Provide the (x, y) coordinate of the cell's center where the given text is located.  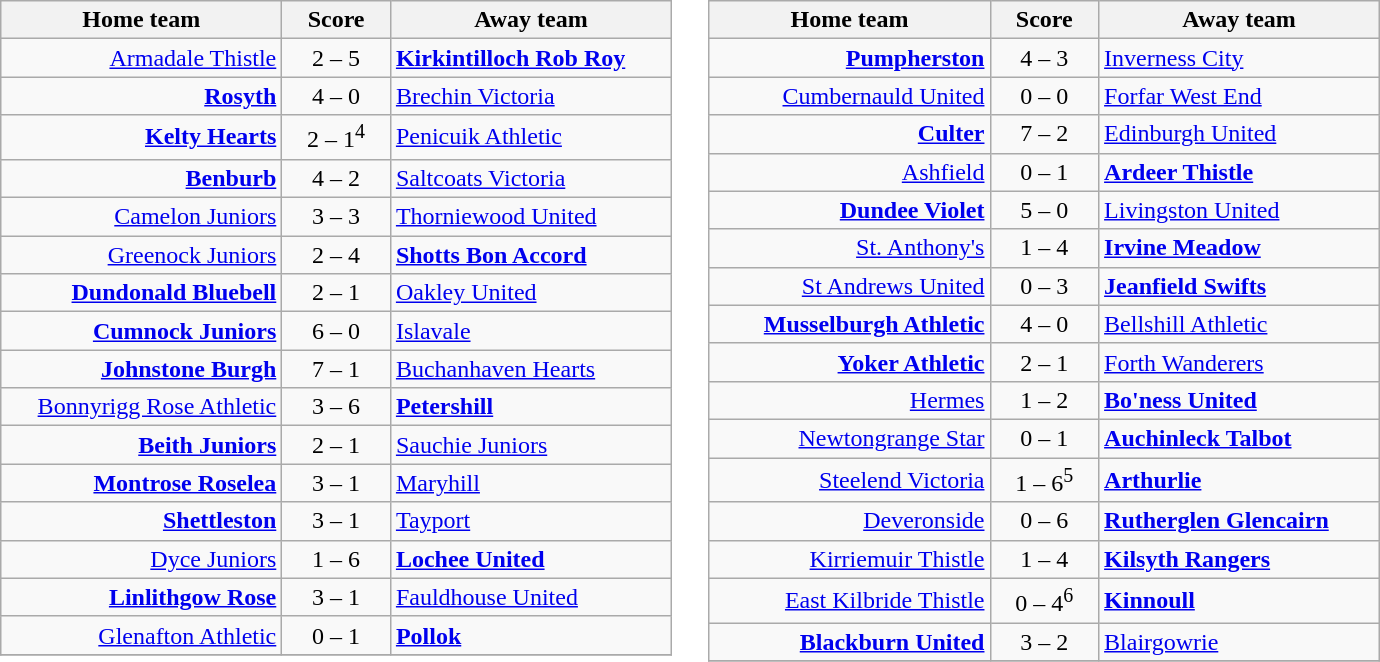
Musselburgh Athletic (850, 324)
Blackburn United (850, 642)
East Kilbride Thistle (850, 600)
Penicuik Athletic (530, 138)
Cumbernauld United (850, 96)
Bonnyrigg Rose Athletic (142, 407)
Kilsyth Rangers (1240, 559)
Steelend Victoria (850, 480)
Maryhill (530, 483)
0 – 6 (1044, 521)
Brechin Victoria (530, 96)
2 – 14 (336, 138)
Linlithgow Rose (142, 597)
Fauldhouse United (530, 597)
2 – 5 (336, 58)
Pollok (530, 635)
Dundee Violet (850, 210)
Kirriemuir Thistle (850, 559)
Bo'ness United (1240, 400)
4 – 2 (336, 178)
Pumpherston (850, 58)
Forfar West End (1240, 96)
Forth Wanderers (1240, 362)
Livingston United (1240, 210)
0 – 46 (1044, 600)
Tayport (530, 521)
Beith Juniors (142, 445)
Kelty Hearts (142, 138)
Irvine Meadow (1240, 248)
Rosyth (142, 96)
Montrose Roselea (142, 483)
Edinburgh United (1240, 134)
Kirkintilloch Rob Roy (530, 58)
Auchinleck Talbot (1240, 438)
Saltcoats Victoria (530, 178)
Culter (850, 134)
3 – 3 (336, 217)
0 – 3 (1044, 286)
1 – 65 (1044, 480)
1 – 6 (336, 559)
Inverness City (1240, 58)
Greenock Juniors (142, 255)
3 – 6 (336, 407)
Arthurlie (1240, 480)
Oakley United (530, 293)
Armadale Thistle (142, 58)
Blairgowrie (1240, 642)
6 – 0 (336, 331)
Jeanfield Swifts (1240, 286)
Camelon Juniors (142, 217)
Rutherglen Glencairn (1240, 521)
Shettleston (142, 521)
Petershill (530, 407)
7 – 1 (336, 369)
Hermes (850, 400)
Ashfield (850, 172)
Thorniewood United (530, 217)
Ardeer Thistle (1240, 172)
Shotts Bon Accord (530, 255)
St. Anthony's (850, 248)
1 – 2 (1044, 400)
Buchanhaven Hearts (530, 369)
Newtongrange Star (850, 438)
5 – 0 (1044, 210)
7 – 2 (1044, 134)
Johnstone Burgh (142, 369)
Deveronside (850, 521)
Dundonald Bluebell (142, 293)
2 – 4 (336, 255)
Glenafton Athletic (142, 635)
Benburb (142, 178)
St Andrews United (850, 286)
Kinnoull (1240, 600)
Sauchie Juniors (530, 445)
Yoker Athletic (850, 362)
4 – 3 (1044, 58)
Dyce Juniors (142, 559)
Bellshill Athletic (1240, 324)
3 – 2 (1044, 642)
Islavale (530, 331)
Lochee United (530, 559)
0 – 0 (1044, 96)
Cumnock Juniors (142, 331)
